Scan for the cell matching the given text and deliver its [X, Y] coordinate at center. 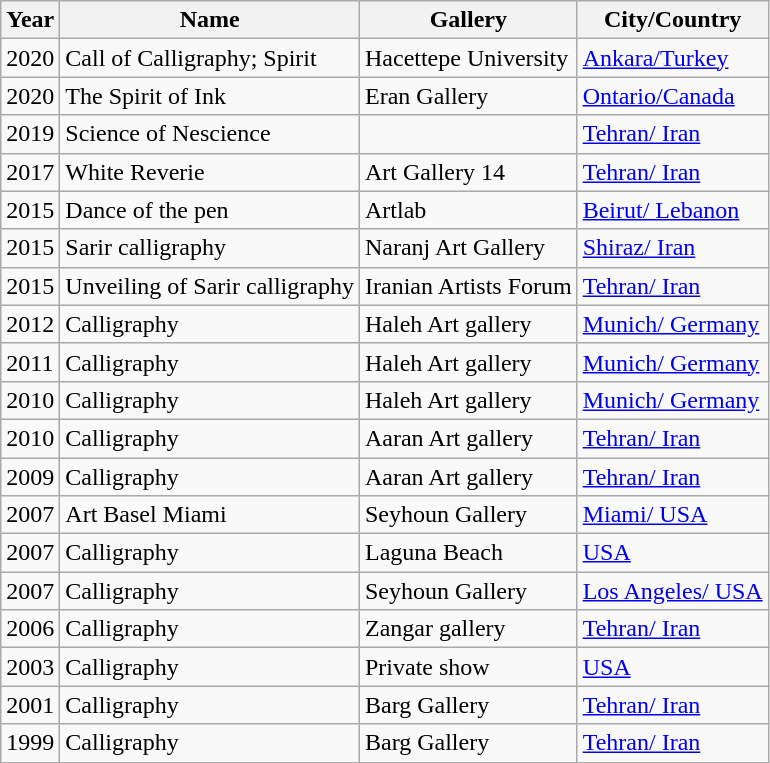
Gallery [468, 20]
Unveiling of Sarir calligraphy [210, 286]
1999 [30, 743]
Ontario/Canada [672, 96]
White Reverie [210, 172]
2009 [30, 477]
City/Country [672, 20]
Year [30, 20]
Dance of the pen [210, 210]
2001 [30, 705]
Ankara/Turkey [672, 58]
2017 [30, 172]
2006 [30, 629]
Art Gallery 14 [468, 172]
Sarir calligraphy [210, 248]
Beirut/ Lebanon [672, 210]
Science of Nescience [210, 134]
Art Basel Miami [210, 515]
Hacettepe University [468, 58]
Laguna Beach [468, 553]
2019 [30, 134]
Artlab [468, 210]
Los Angeles/ USA [672, 591]
Naranj Art Gallery [468, 248]
The Spirit of Ink [210, 96]
Zangar gallery [468, 629]
2003 [30, 667]
Iranian Artists Forum [468, 286]
Name [210, 20]
Shiraz/ Iran [672, 248]
Eran Gallery [468, 96]
Call of Calligraphy; Spirit [210, 58]
Miami/ USA [672, 515]
2012 [30, 324]
2011 [30, 362]
Private show [468, 667]
